Find where the given text appears and provide that cell's center as (x, y) coordinate. 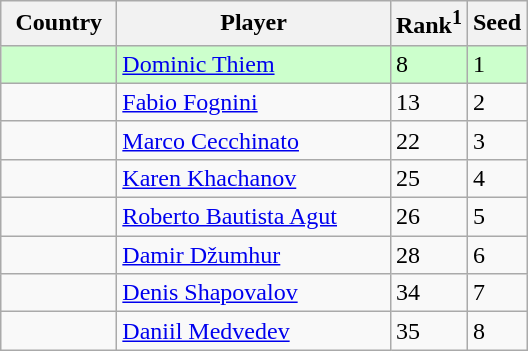
Denis Shapovalov (254, 293)
Player (254, 24)
Karen Khachanov (254, 178)
25 (428, 178)
3 (496, 140)
35 (428, 331)
6 (496, 255)
28 (428, 255)
7 (496, 293)
5 (496, 217)
Dominic Thiem (254, 64)
Country (59, 24)
13 (428, 102)
Roberto Bautista Agut (254, 217)
Daniil Medvedev (254, 331)
34 (428, 293)
Marco Cecchinato (254, 140)
26 (428, 217)
Fabio Fognini (254, 102)
4 (496, 178)
22 (428, 140)
Seed (496, 24)
Damir Džumhur (254, 255)
2 (496, 102)
1 (496, 64)
Rank1 (428, 24)
